Return the [x, y] coordinate for the center point of the cell that contains the specified text.  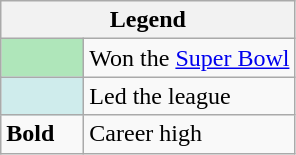
Won the Super Bowl [190, 58]
Bold [42, 134]
Legend [148, 20]
Career high [190, 134]
Led the league [190, 96]
